Pinpoint the cell where the given text exists, returning its (x, y) midpoint coordinate. 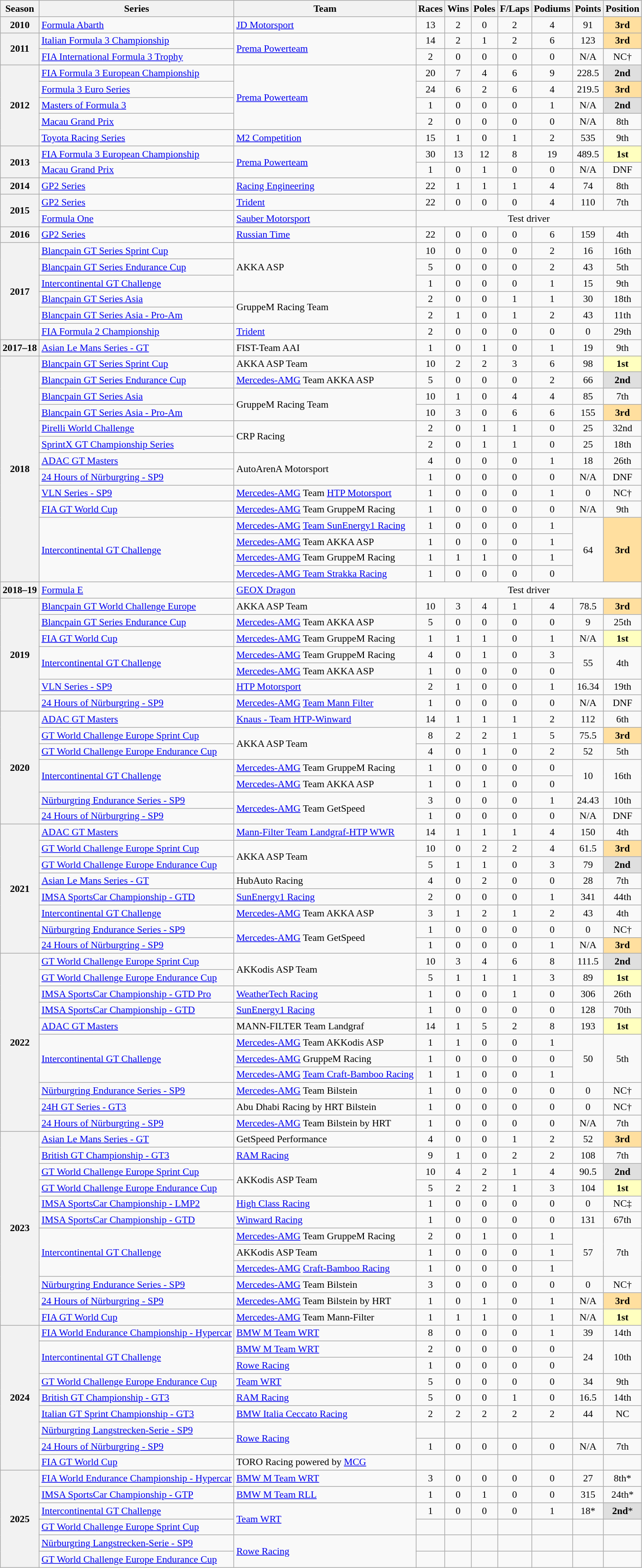
315 (588, 1495)
61.5 (588, 849)
12 (485, 154)
Mann-Filter Team Landgraf-HTP WWR (325, 833)
108 (588, 1156)
44 (588, 1414)
FIA International Formula 3 Trophy (136, 57)
104 (588, 1188)
2016 (20, 235)
6th (622, 720)
29th (622, 332)
Racing Engineering (325, 186)
2013 (20, 162)
2017 (20, 292)
112 (588, 720)
Formula 3 Euro Series (136, 89)
57 (588, 1252)
Mercedes-AMG Team AKKodis ASP (325, 1042)
Mercedes-AMG Team Strakka Racing (325, 574)
2024 (20, 1398)
HubAuto Racing (325, 881)
WeatherTech Racing (325, 994)
85 (588, 396)
2020 (20, 768)
Mercedes-AMG Team HTP Motorsport (325, 493)
55 (588, 663)
11th (622, 316)
Points (588, 9)
44th (622, 897)
67th (622, 1220)
Masters of Formula 3 (136, 106)
Poles (485, 9)
Series (136, 9)
131 (588, 1220)
F/Laps (515, 9)
Winward Racing (325, 1220)
70th (622, 1010)
50 (588, 1058)
Mercedes-AMG Craft-Bamboo Racing (325, 1269)
28 (588, 881)
2011 (20, 49)
7 (458, 73)
Mercedes-AMG GruppeM Racing (325, 1059)
M2 Competition (325, 138)
GetSpeed Performance (325, 1139)
IMSA SportsCar Championship - GTD Pro (136, 994)
AutoArenA Motorsport (325, 469)
111.5 (588, 962)
79 (588, 865)
18* (588, 1511)
Podiums (553, 9)
159 (588, 235)
24H GT Series - GT3 (136, 1107)
489.5 (588, 154)
2015 (20, 210)
Russian Time (325, 235)
16 (588, 251)
Mercedes-AMG Team Mann-Filter (325, 1317)
128 (588, 1010)
64 (588, 550)
FIA Formula 2 Championship (136, 332)
78.5 (588, 606)
24th* (622, 1495)
BMW M Team RLL (325, 1495)
Wins (458, 9)
2018 (20, 469)
GEOX Dragon (325, 590)
155 (588, 413)
Mercedes-AMG Team Craft-Bamboo Racing (325, 1075)
74 (588, 186)
90.5 (588, 1172)
32nd (622, 429)
18 (588, 461)
MANN-FILTER Team Landgraf (325, 1027)
89 (588, 978)
Team (325, 9)
IMSA SportsCar Championship - LMP2 (136, 1204)
Mercedes-AMG Team SunEnergy1 Racing (325, 526)
25th (622, 623)
Races (431, 9)
341 (588, 897)
2022 (20, 1042)
2012 (20, 106)
Mercedes-AMG Team Mann Filter (325, 703)
Formula E (136, 590)
150 (588, 833)
NC (622, 1414)
110 (588, 203)
Pirelli World Challenge (136, 429)
TORO Racing powered by MCG (325, 1462)
JD Motorsport (325, 25)
2018–19 (20, 590)
FIST-Team AAI (325, 348)
2021 (20, 889)
Italian GT Sprint Championship - GT3 (136, 1414)
2017–18 (20, 348)
123 (588, 41)
20 (431, 73)
16.5 (588, 1398)
2nd* (622, 1511)
75.5 (588, 735)
AKKA ASP (325, 268)
98 (588, 364)
CRP Racing (325, 436)
16.34 (588, 687)
Italian Formula 3 Championship (136, 41)
19th (622, 687)
91 (588, 25)
Season (20, 9)
HTP Motorsport (325, 687)
Abu Dhabi Racing by HRT Bilstein (325, 1107)
306 (588, 994)
Sauber Motorsport (325, 219)
24.43 (588, 800)
2014 (20, 186)
Knaus - Team HTP-Winward (325, 720)
IMSA SportsCar Championship - GTP (136, 1495)
2010 (20, 25)
39 (588, 1333)
535 (588, 138)
8th* (622, 1479)
27 (588, 1479)
BMW Italia Ceccato Racing (325, 1414)
193 (588, 1027)
219.5 (588, 89)
34 (588, 1382)
Toyota Racing Series (136, 138)
228.5 (588, 73)
SprintX GT Championship Series (136, 445)
Position (622, 9)
66 (588, 380)
2025 (20, 1519)
2019 (20, 655)
Formula Abarth (136, 25)
Formula One (136, 219)
High Class Racing (325, 1204)
2023 (20, 1228)
Blancpain GT World Challenge Europe (136, 606)
NC‡ (622, 1204)
